Scan for the cell matching the given text and deliver its (X, Y) coordinate at center. 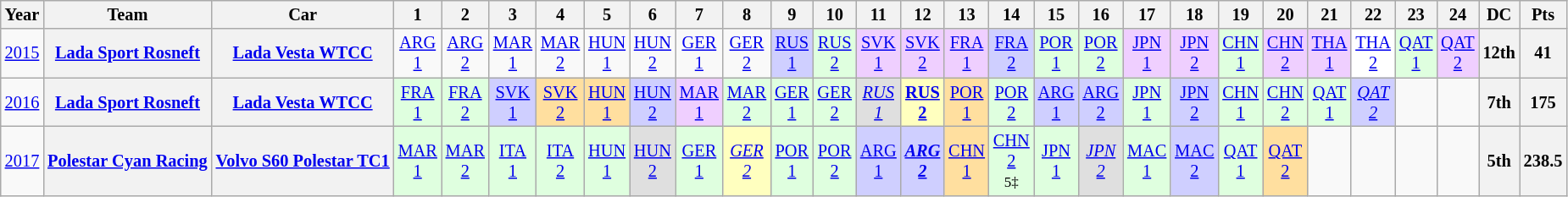
8 (747, 14)
24 (1458, 14)
7 (699, 14)
19 (1241, 14)
2016 (22, 102)
238.5 (1543, 161)
5 (607, 14)
Year (22, 14)
22 (1373, 14)
15 (1056, 14)
6 (653, 14)
17 (1147, 14)
7th (1499, 102)
THA1 (1330, 53)
3 (513, 14)
DC (1499, 14)
Team (127, 14)
MAC2 (1194, 161)
5th (1499, 161)
41 (1543, 53)
14 (1012, 14)
175 (1543, 102)
10 (834, 14)
12 (923, 14)
23 (1415, 14)
4 (560, 14)
20 (1285, 14)
11 (878, 14)
Volvo S60 Polestar TC1 (303, 161)
2 (465, 14)
9 (792, 14)
ITA1 (513, 161)
THA2 (1373, 53)
Pts (1543, 14)
2015 (22, 53)
2017 (22, 161)
ITA2 (560, 161)
Polestar Cyan Racing (127, 161)
CHN25‡ (1012, 161)
13 (966, 14)
16 (1100, 14)
21 (1330, 14)
12th (1499, 53)
Car (303, 14)
MAC1 (1147, 161)
1 (418, 14)
18 (1194, 14)
